Search for the cell housing the specified text and yield its (x, y) center coordinate. 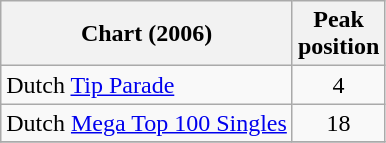
Peakposition (338, 34)
Chart (2006) (147, 34)
Dutch Mega Top 100 Singles (147, 123)
4 (338, 85)
Dutch Tip Parade (147, 85)
18 (338, 123)
